Search for the cell housing the specified text and yield its (X, Y) center coordinate. 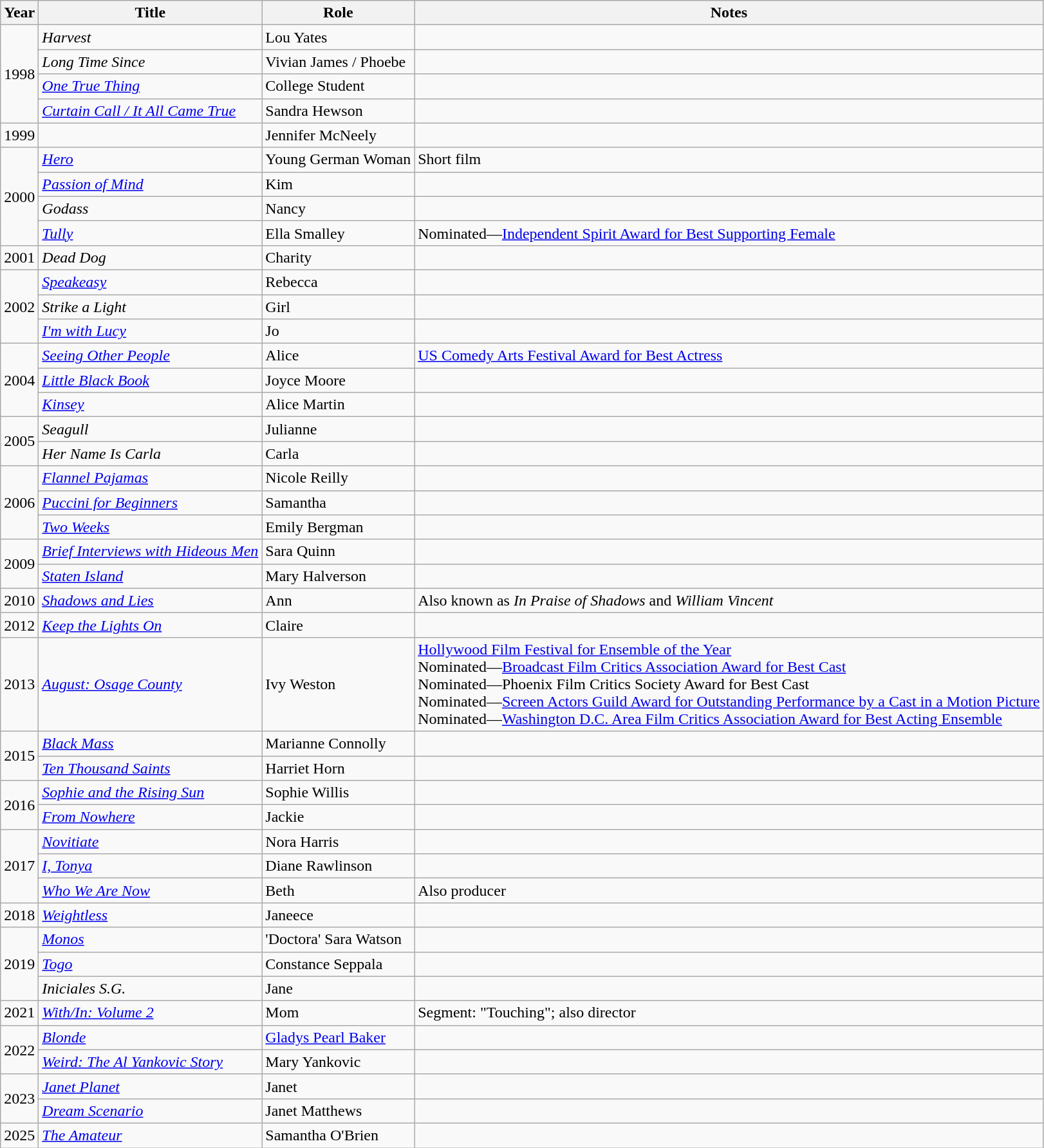
Sophie and the Rising Sun (151, 793)
1998 (19, 74)
Also producer (729, 891)
Her Name Is Carla (151, 454)
Little Black Book (151, 380)
Mom (339, 1013)
2023 (19, 1098)
With/In: Volume 2 (151, 1013)
Staten Island (151, 576)
Joyce Moore (339, 380)
Puccini for Beginners (151, 503)
Black Mass (151, 743)
Charity (339, 257)
Kinsey (151, 405)
Dead Dog (151, 257)
From Nowhere (151, 817)
Weird: The Al Yankovic Story (151, 1062)
Young German Woman (339, 160)
2001 (19, 257)
Julianne (339, 429)
Jane (339, 988)
2016 (19, 805)
Gladys Pearl Baker (339, 1037)
Dream Scenario (151, 1111)
Janet Planet (151, 1086)
2019 (19, 964)
Keep the Lights On (151, 625)
Janeece (339, 915)
Novitiate (151, 842)
2018 (19, 915)
Constance Seppala (339, 964)
August: Osage County (151, 684)
College Student (339, 86)
Weightless (151, 915)
Sophie Willis (339, 793)
Nancy (339, 208)
Harvest (151, 37)
Mary Yankovic (339, 1062)
Strike a Light (151, 307)
Alice (339, 356)
Passion of Mind (151, 184)
Ten Thousand Saints (151, 768)
Samantha O'Brien (339, 1135)
Also known as In Praise of Shadows and William Vincent (729, 600)
2013 (19, 684)
2010 (19, 600)
2015 (19, 755)
Brief Interviews with Hideous Men (151, 551)
Claire (339, 625)
Janet Matthews (339, 1111)
Hero (151, 160)
Togo (151, 964)
Carla (339, 454)
Samantha (339, 503)
1999 (19, 135)
Godass (151, 208)
Diane Rawlinson (339, 866)
2021 (19, 1013)
Short film (729, 160)
Girl (339, 307)
2009 (19, 564)
Seagull (151, 429)
Notes (729, 13)
Shadows and Lies (151, 600)
Nora Harris (339, 842)
2000 (19, 196)
2004 (19, 380)
Sara Quinn (339, 551)
Blonde (151, 1037)
Janet (339, 1086)
Segment: "Touching"; also director (729, 1013)
Ann (339, 600)
Emily Bergman (339, 527)
Year (19, 13)
The Amateur (151, 1135)
Tully (151, 233)
Title (151, 13)
2025 (19, 1135)
Ella Smalley (339, 233)
Vivian James / Phoebe (339, 62)
2005 (19, 441)
Speakeasy (151, 282)
Jennifer McNeely (339, 135)
Beth (339, 891)
'Doctora' Sara Watson (339, 940)
2012 (19, 625)
Long Time Since (151, 62)
Kim (339, 184)
2006 (19, 503)
Monos (151, 940)
Harriet Horn (339, 768)
Role (339, 13)
Flannel Pajamas (151, 478)
Ivy Weston (339, 684)
Curtain Call / It All Came True (151, 111)
Sandra Hewson (339, 111)
One True Thing (151, 86)
Seeing Other People (151, 356)
Who We Are Now (151, 891)
Jackie (339, 817)
Alice Martin (339, 405)
Jo (339, 331)
Marianne Connolly (339, 743)
2002 (19, 306)
I'm with Lucy (151, 331)
2017 (19, 866)
Iniciales S.G. (151, 988)
Nominated—Independent Spirit Award for Best Supporting Female (729, 233)
Nicole Reilly (339, 478)
I, Tonya (151, 866)
2022 (19, 1050)
Rebecca (339, 282)
Mary Halverson (339, 576)
Lou Yates (339, 37)
Two Weeks (151, 527)
US Comedy Arts Festival Award for Best Actress (729, 356)
